Capture the cell that displays the provided text and extract its [x, y] central coordinate. 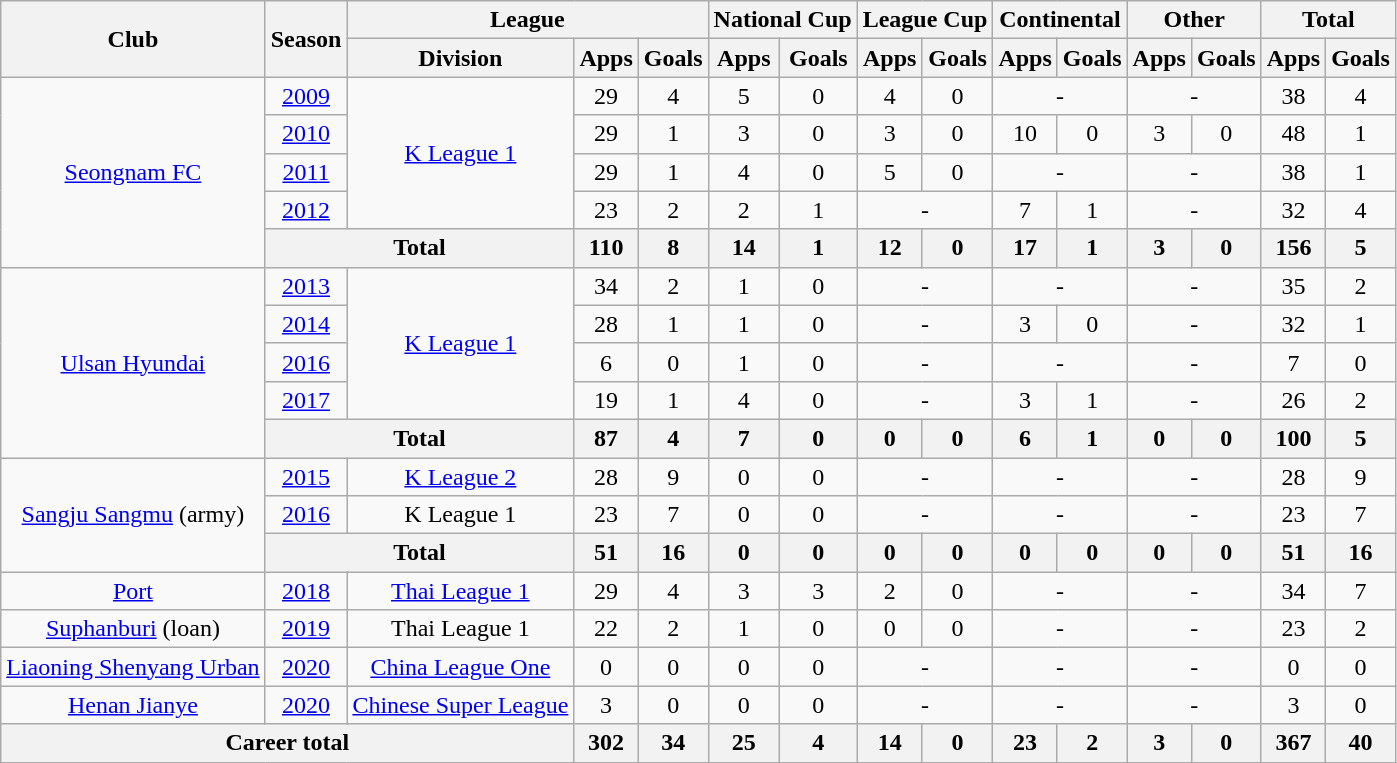
Seongnam FC [133, 172]
League [528, 20]
2012 [306, 210]
2011 [306, 172]
8 [673, 248]
National Cup [782, 20]
Other [1194, 20]
Division [460, 58]
League Cup [925, 20]
Suphanburi (loan) [133, 629]
10 [1025, 134]
Ulsan Hyundai [133, 362]
Henan Jianye [133, 705]
China League One [460, 667]
2017 [306, 400]
22 [606, 629]
Chinese Super League [460, 705]
367 [1293, 743]
156 [1293, 248]
110 [606, 248]
25 [744, 743]
40 [1361, 743]
87 [606, 438]
17 [1025, 248]
100 [1293, 438]
2015 [306, 477]
2013 [306, 286]
Continental [1060, 20]
12 [890, 248]
2014 [306, 324]
48 [1293, 134]
19 [606, 400]
Port [133, 591]
26 [1293, 400]
K League 2 [460, 477]
2018 [306, 591]
Club [133, 39]
Sangju Sangmu (army) [133, 515]
35 [1293, 286]
2010 [306, 134]
2019 [306, 629]
2009 [306, 96]
302 [606, 743]
Season [306, 39]
Career total [288, 743]
Liaoning Shenyang Urban [133, 667]
